Provide the [x, y] coordinate of the cell's center where the given text is located.  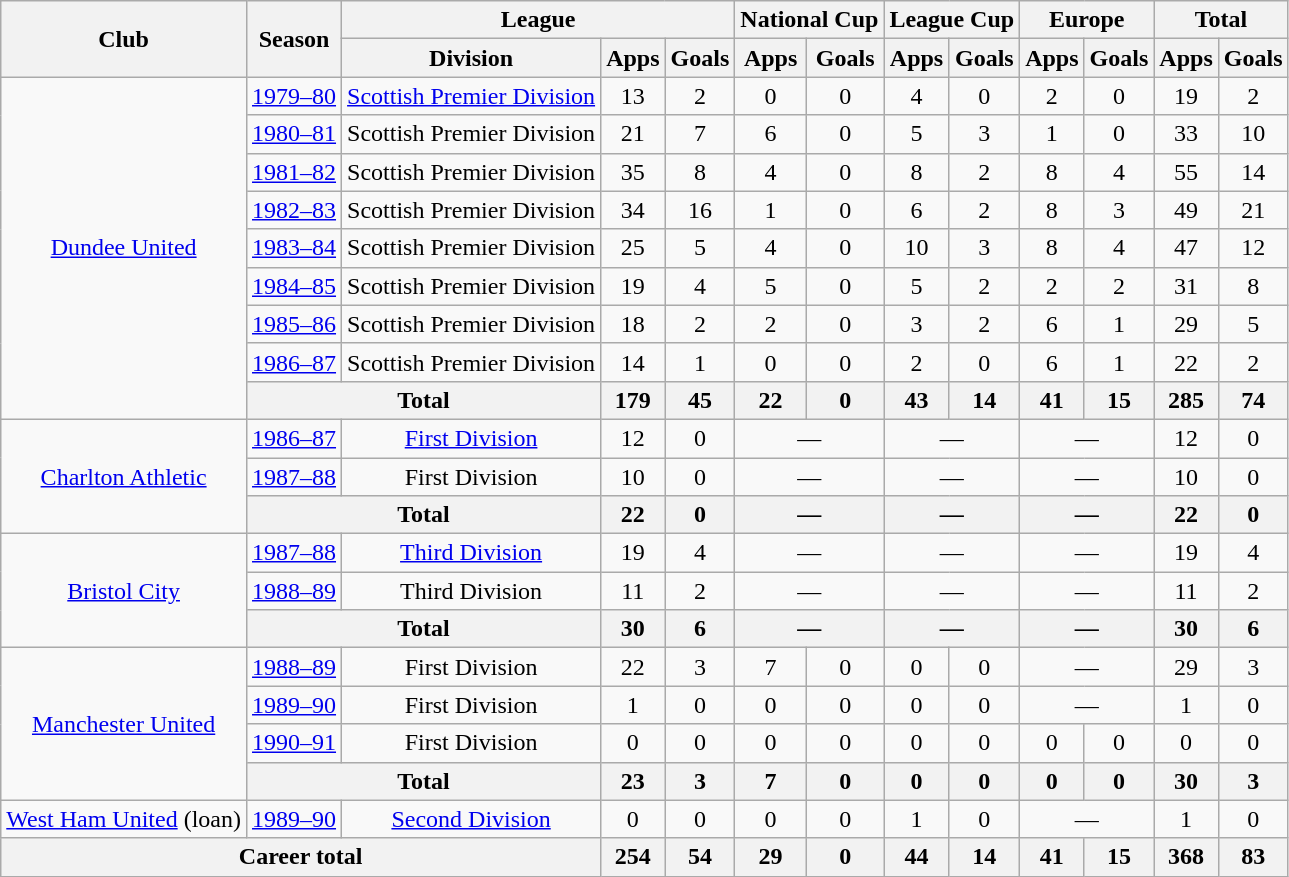
1979–80 [294, 96]
1990–91 [294, 743]
Europe [1087, 20]
23 [633, 781]
1980–81 [294, 134]
13 [633, 96]
Manchester United [124, 724]
254 [633, 857]
1985–86 [294, 324]
45 [700, 400]
55 [1186, 172]
West Ham United (loan) [124, 819]
35 [633, 172]
National Cup [810, 20]
League Cup [952, 20]
Charlton Athletic [124, 476]
Dundee United [124, 248]
1984–85 [294, 286]
368 [1186, 857]
1983–84 [294, 248]
25 [633, 248]
44 [916, 857]
47 [1186, 248]
31 [1186, 286]
49 [1186, 210]
Career total [301, 857]
1981–82 [294, 172]
Division [472, 58]
Bristol City [124, 591]
54 [700, 857]
Season [294, 39]
16 [700, 210]
43 [916, 400]
Second Division [472, 819]
1982–83 [294, 210]
83 [1253, 857]
179 [633, 400]
Club [124, 39]
League [538, 20]
285 [1186, 400]
18 [633, 324]
34 [633, 210]
74 [1253, 400]
33 [1186, 134]
